Return the [X, Y] coordinate for the center point of the cell that contains the specified text.  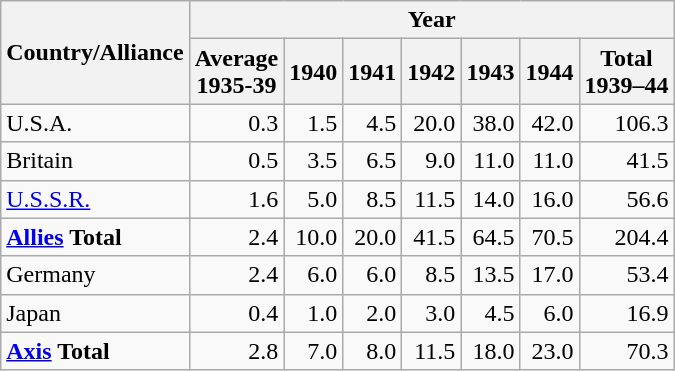
1.0 [314, 313]
5.0 [314, 199]
U.S.A. [95, 123]
6.5 [372, 161]
1.5 [314, 123]
17.0 [550, 275]
1940 [314, 72]
7.0 [314, 351]
Britain [95, 161]
16.0 [550, 199]
Year [432, 20]
Total1939–44 [626, 72]
8.0 [372, 351]
Germany [95, 275]
3.0 [432, 313]
70.5 [550, 237]
18.0 [490, 351]
1943 [490, 72]
16.9 [626, 313]
13.5 [490, 275]
Country/Alliance [95, 52]
2.8 [236, 351]
1941 [372, 72]
0.3 [236, 123]
1944 [550, 72]
1.6 [236, 199]
Japan [95, 313]
3.5 [314, 161]
9.0 [432, 161]
204.4 [626, 237]
70.3 [626, 351]
1942 [432, 72]
23.0 [550, 351]
U.S.S.R. [95, 199]
Average1935-39 [236, 72]
56.6 [626, 199]
2.0 [372, 313]
53.4 [626, 275]
10.0 [314, 237]
Axis Total [95, 351]
Allies Total [95, 237]
14.0 [490, 199]
0.5 [236, 161]
42.0 [550, 123]
64.5 [490, 237]
106.3 [626, 123]
0.4 [236, 313]
38.0 [490, 123]
